Capture the cell that displays the provided text and extract its [x, y] central coordinate. 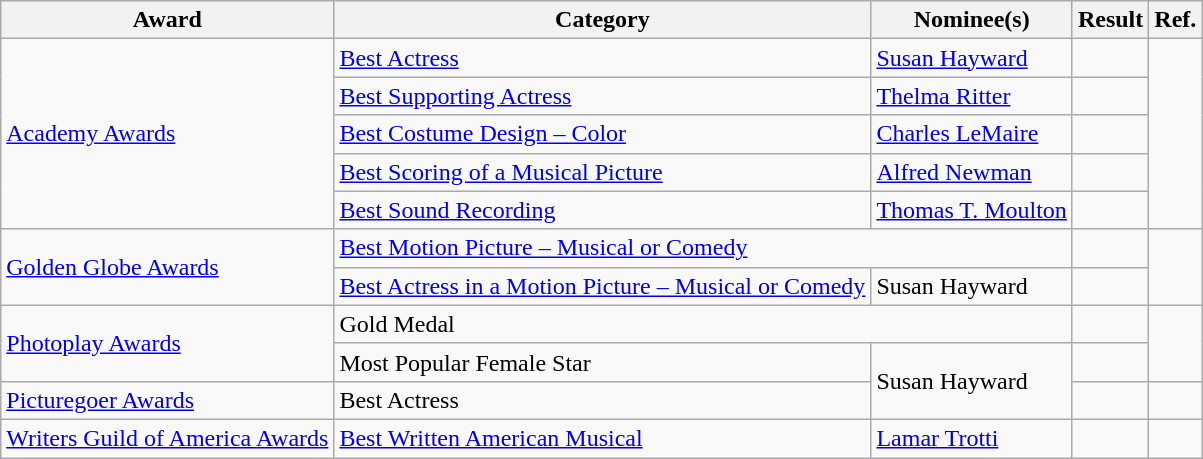
Best Scoring of a Musical Picture [602, 172]
Picturegoer Awards [168, 400]
Golden Globe Awards [168, 267]
Charles LeMaire [972, 134]
Alfred Newman [972, 172]
Best Actress in a Motion Picture – Musical or Comedy [602, 286]
Best Sound Recording [602, 210]
Gold Medal [704, 324]
Academy Awards [168, 134]
Result [1110, 20]
Best Motion Picture – Musical or Comedy [704, 248]
Lamar Trotti [972, 438]
Thomas T. Moulton [972, 210]
Best Written American Musical [602, 438]
Category [602, 20]
Writers Guild of America Awards [168, 438]
Ref. [1176, 20]
Award [168, 20]
Nominee(s) [972, 20]
Best Costume Design – Color [602, 134]
Photoplay Awards [168, 343]
Best Supporting Actress [602, 96]
Thelma Ritter [972, 96]
Most Popular Female Star [602, 362]
